Return the (x, y) coordinate for the center point of the cell that contains the specified text.  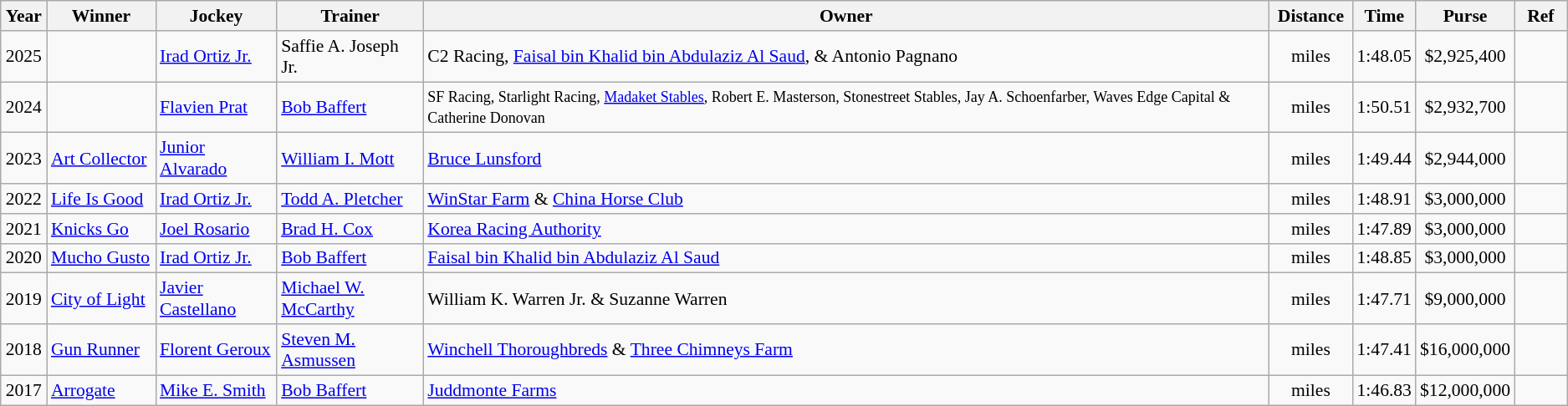
Arrogate (101, 390)
2020 (23, 258)
Year (23, 16)
Time (1383, 16)
William K. Warren Jr. & Suzanne Warren (846, 299)
1:48.85 (1383, 258)
WinStar Farm & China Horse Club (846, 199)
Florent Geroux (216, 349)
Joel Rosario (216, 229)
Ref (1540, 16)
Michael W. McCarthy (350, 299)
1:50.51 (1383, 107)
Bruce Lunsford (846, 159)
Distance (1310, 16)
Winner (101, 16)
1:49.44 (1383, 159)
2018 (23, 349)
2024 (23, 107)
Flavien Prat (216, 107)
Korea Racing Authority (846, 229)
$16,000,000 (1465, 349)
Owner (846, 16)
2021 (23, 229)
2025 (23, 57)
Mucho Gusto (101, 258)
City of Light (101, 299)
Life Is Good (101, 199)
Brad H. Cox (350, 229)
$9,000,000 (1465, 299)
1:46.83 (1383, 390)
Art Collector (101, 159)
2023 (23, 159)
Winchell Thoroughbreds & Three Chimneys Farm (846, 349)
2017 (23, 390)
Todd A. Pletcher (350, 199)
SF Racing, Starlight Racing, Madaket Stables, Robert E. Masterson, Stonestreet Stables, Jay A. Schoenfarber, Waves Edge Capital & Catherine Donovan (846, 107)
Purse (1465, 16)
1:48.05 (1383, 57)
2019 (23, 299)
Jockey (216, 16)
Juddmonte Farms (846, 390)
$2,925,400 (1465, 57)
Steven M. Asmussen (350, 349)
$2,944,000 (1465, 159)
Trainer (350, 16)
Knicks Go (101, 229)
Junior Alvarado (216, 159)
Saffie A. Joseph Jr. (350, 57)
C2 Racing, Faisal bin Khalid bin Abdulaziz Al Saud, & Antonio Pagnano (846, 57)
William I. Mott (350, 159)
1:47.41 (1383, 349)
Faisal bin Khalid bin Abdulaziz Al Saud (846, 258)
1:47.71 (1383, 299)
Gun Runner (101, 349)
$2,932,700 (1465, 107)
1:47.89 (1383, 229)
Javier Castellano (216, 299)
$12,000,000 (1465, 390)
Mike E. Smith (216, 390)
1:48.91 (1383, 199)
2022 (23, 199)
